Determine the [X, Y] coordinate at the center of the cell enclosing the given text.  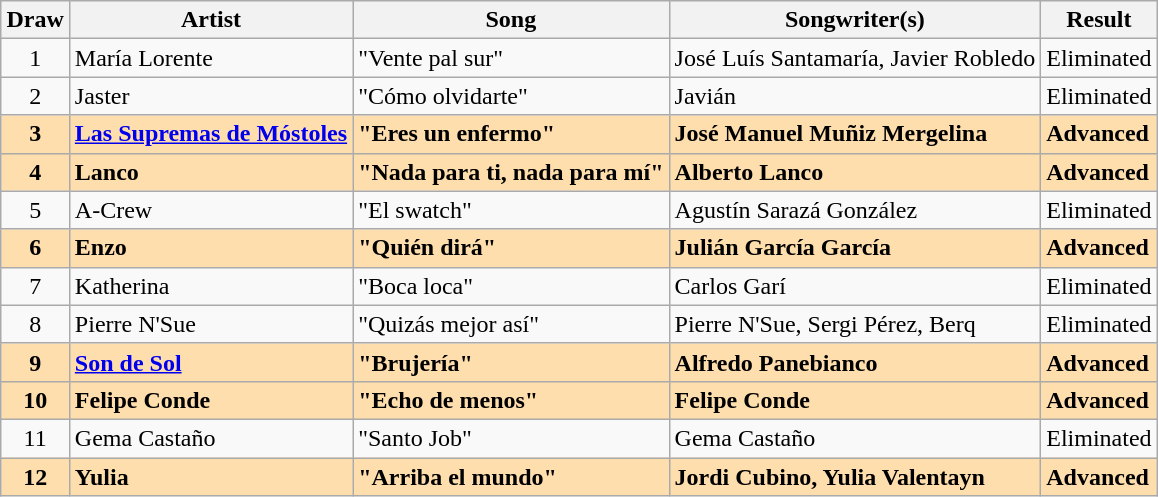
2 [35, 96]
Result [1099, 20]
7 [35, 286]
Song [511, 20]
Alfredo Panebianco [855, 362]
"Vente pal sur" [511, 58]
6 [35, 248]
Agustín Sarazá González [855, 210]
12 [35, 477]
"El swatch" [511, 210]
Yulia [210, 477]
"Santo Job" [511, 438]
Artist [210, 20]
Jordi Cubino, Yulia Valentayn [855, 477]
1 [35, 58]
Draw [35, 20]
Julián García García [855, 248]
Songwriter(s) [855, 20]
José Manuel Muñiz Mergelina [855, 134]
"Eres un enfermo" [511, 134]
Las Supremas de Móstoles [210, 134]
Son de Sol [210, 362]
Katherina [210, 286]
"Boca loca" [511, 286]
11 [35, 438]
Carlos Garí [855, 286]
"Cómo olvidarte" [511, 96]
José Luís Santamaría, Javier Robledo [855, 58]
"Brujería" [511, 362]
"Arriba el mundo" [511, 477]
Alberto Lanco [855, 172]
Pierre N'Sue [210, 324]
"Quién dirá" [511, 248]
Enzo [210, 248]
"Echo de menos" [511, 400]
"Quizás mejor así" [511, 324]
María Lorente [210, 58]
4 [35, 172]
8 [35, 324]
9 [35, 362]
A-Crew [210, 210]
Pierre N'Sue, Sergi Pérez, Berq [855, 324]
10 [35, 400]
5 [35, 210]
Lanco [210, 172]
Jaster [210, 96]
"Nada para ti, nada para mí" [511, 172]
Javián [855, 96]
3 [35, 134]
